From the cell containing the given text, extract its center point as (X, Y) coordinate. 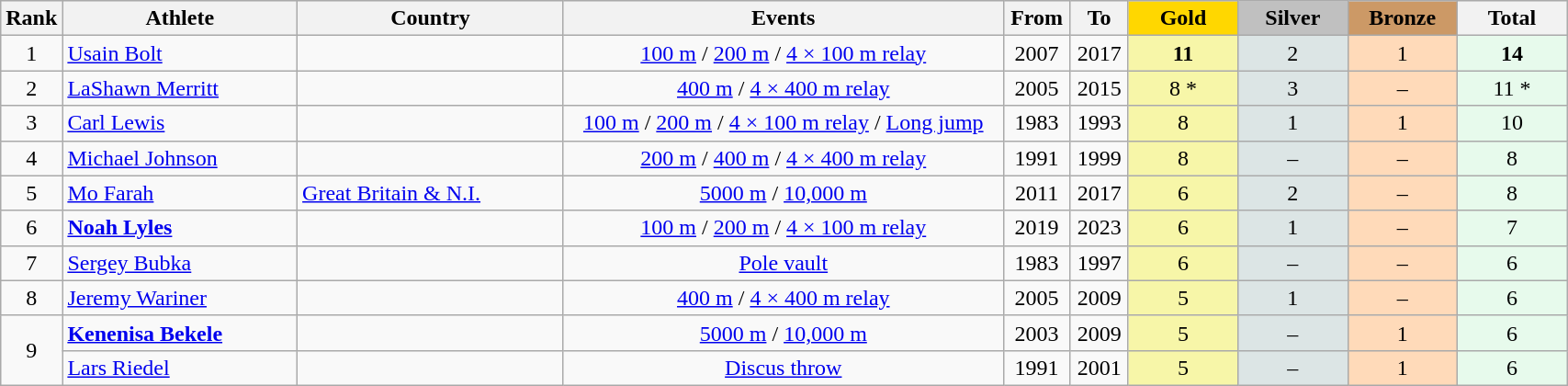
Events (783, 18)
Rank (31, 18)
2023 (1099, 228)
Bronze (1402, 18)
Jeremy Wariner (180, 298)
2011 (1036, 193)
200 m / 400 m / 4 × 400 m relay (783, 158)
Carl Lewis (180, 123)
11 * (1512, 88)
Gold (1183, 18)
1997 (1099, 263)
Great Britain & N.I. (431, 193)
Noah Lyles (180, 228)
Athlete (180, 18)
Lars Riedel (180, 368)
Kenenisa Bekele (180, 333)
2001 (1099, 368)
2007 (1036, 53)
2015 (1099, 88)
Pole vault (783, 263)
To (1099, 18)
Country (431, 18)
Sergey Bubka (180, 263)
2003 (1036, 333)
8 * (1183, 88)
Usain Bolt (180, 53)
Michael Johnson (180, 158)
14 (1512, 53)
10 (1512, 123)
1993 (1099, 123)
Mo Farah (180, 193)
Total (1512, 18)
Discus throw (783, 368)
4 (31, 158)
9 (31, 350)
100 m / 200 m / 4 × 100 m relay / Long jump (783, 123)
11 (1183, 53)
LaShawn Merritt (180, 88)
1999 (1099, 158)
Silver (1293, 18)
2019 (1036, 228)
From (1036, 18)
